Identify which cell holds the provided text, then report its [X, Y] central coordinate. 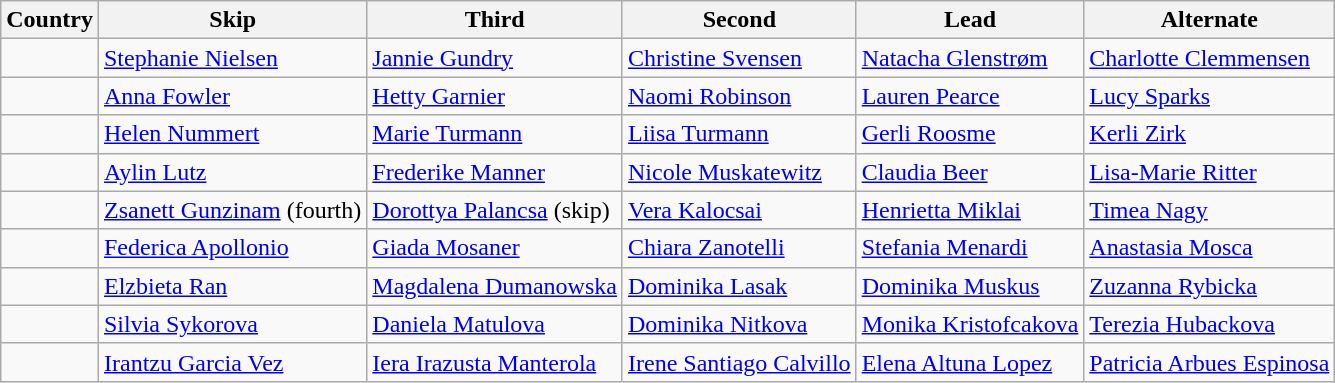
Anna Fowler [232, 96]
Federica Apollonio [232, 248]
Naomi Robinson [739, 96]
Elzbieta Ran [232, 286]
Irene Santiago Calvillo [739, 362]
Claudia Beer [970, 172]
Hetty Garnier [495, 96]
Skip [232, 20]
Frederike Manner [495, 172]
Natacha Glenstrøm [970, 58]
Liisa Turmann [739, 134]
Jannie Gundry [495, 58]
Monika Kristofcakova [970, 324]
Vera Kalocsai [739, 210]
Christine Svensen [739, 58]
Marie Turmann [495, 134]
Patricia Arbues Espinosa [1210, 362]
Timea Nagy [1210, 210]
Stefania Menardi [970, 248]
Anastasia Mosca [1210, 248]
Lucy Sparks [1210, 96]
Lisa-Marie Ritter [1210, 172]
Daniela Matulova [495, 324]
Dominika Lasak [739, 286]
Henrietta Miklai [970, 210]
Magdalena Dumanowska [495, 286]
Stephanie Nielsen [232, 58]
Zuzanna Rybicka [1210, 286]
Country [50, 20]
Dorottya Palancsa (skip) [495, 210]
Giada Mosaner [495, 248]
Elena Altuna Lopez [970, 362]
Lead [970, 20]
Helen Nummert [232, 134]
Charlotte Clemmensen [1210, 58]
Aylin Lutz [232, 172]
Chiara Zanotelli [739, 248]
Alternate [1210, 20]
Kerli Zirk [1210, 134]
Silvia Sykorova [232, 324]
Dominika Muskus [970, 286]
Terezia Hubackova [1210, 324]
Dominika Nitkova [739, 324]
Nicole Muskatewitz [739, 172]
Irantzu Garcia Vez [232, 362]
Iera Irazusta Manterola [495, 362]
Second [739, 20]
Gerli Roosme [970, 134]
Third [495, 20]
Lauren Pearce [970, 96]
Zsanett Gunzinam (fourth) [232, 210]
